Locate the cell with the specified text and output its (x, y) center coordinate. 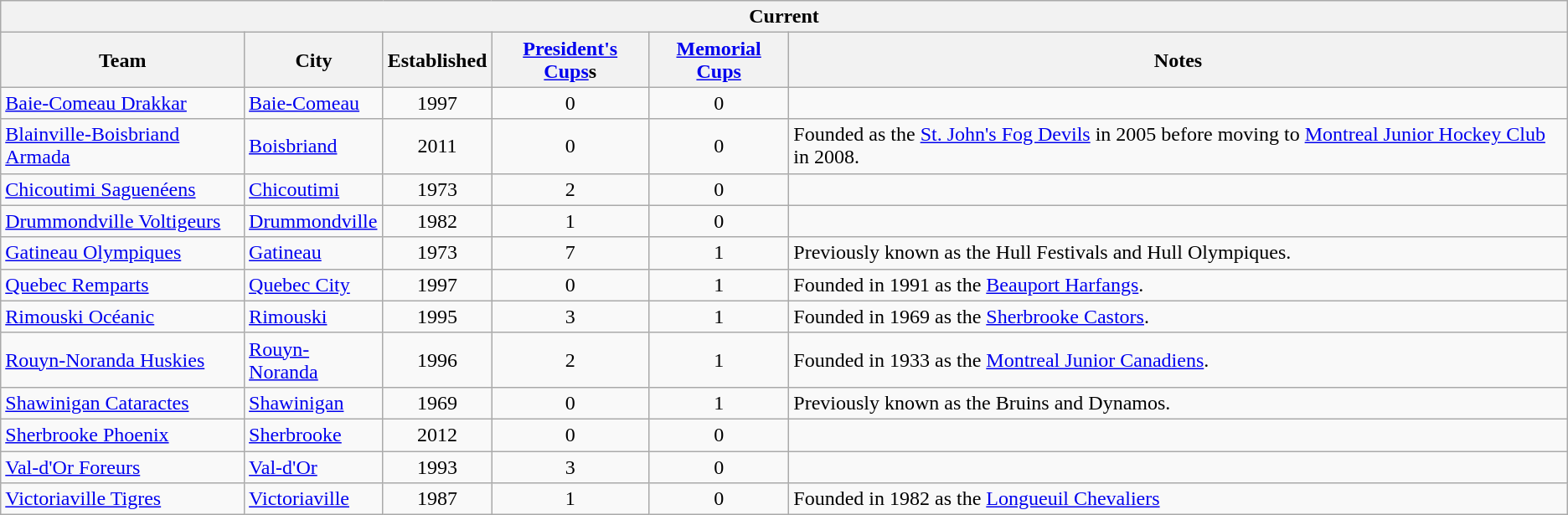
City (314, 60)
Shawinigan (314, 403)
Current (784, 17)
1995 (437, 317)
Baie-Comeau (314, 103)
1996 (437, 360)
Blainville-Boisbriand Armada (122, 146)
Rimouski Océanic (122, 317)
Team (122, 60)
Founded in 1969 as the Sherbrooke Castors. (1178, 317)
2011 (437, 146)
Founded in 1933 as the Montreal Junior Canadiens. (1178, 360)
Victoriaville Tigres (122, 499)
1987 (437, 499)
Chicoutimi (314, 189)
Quebec Remparts (122, 285)
1993 (437, 466)
Shawinigan Cataractes (122, 403)
Rimouski (314, 317)
Gatineau (314, 253)
2012 (437, 435)
Baie-Comeau Drakkar (122, 103)
Drummondville Voltigeurs (122, 221)
President's Cupss (570, 60)
Quebec City (314, 285)
Chicoutimi Saguenéens (122, 189)
1969 (437, 403)
Val-d'Or Foreurs (122, 466)
Drummondville (314, 221)
Notes (1178, 60)
Previously known as the Hull Festivals and Hull Olympiques. (1178, 253)
Founded as the St. John's Fog Devils in 2005 before moving to Montreal Junior Hockey Club in 2008. (1178, 146)
1982 (437, 221)
Rouyn-Noranda (314, 360)
Gatineau Olympiques (122, 253)
Founded in 1982 as the Longueuil Chevaliers (1178, 499)
Sherbrooke (314, 435)
Founded in 1991 as the Beauport Harfangs. (1178, 285)
Sherbrooke Phoenix (122, 435)
Previously known as the Bruins and Dynamos. (1178, 403)
Rouyn-Noranda Huskies (122, 360)
Victoriaville (314, 499)
Boisbriand (314, 146)
Established (437, 60)
7 (570, 253)
Memorial Cups (719, 60)
Val-d'Or (314, 466)
